From the cell containing the given text, extract its center point as (x, y) coordinate. 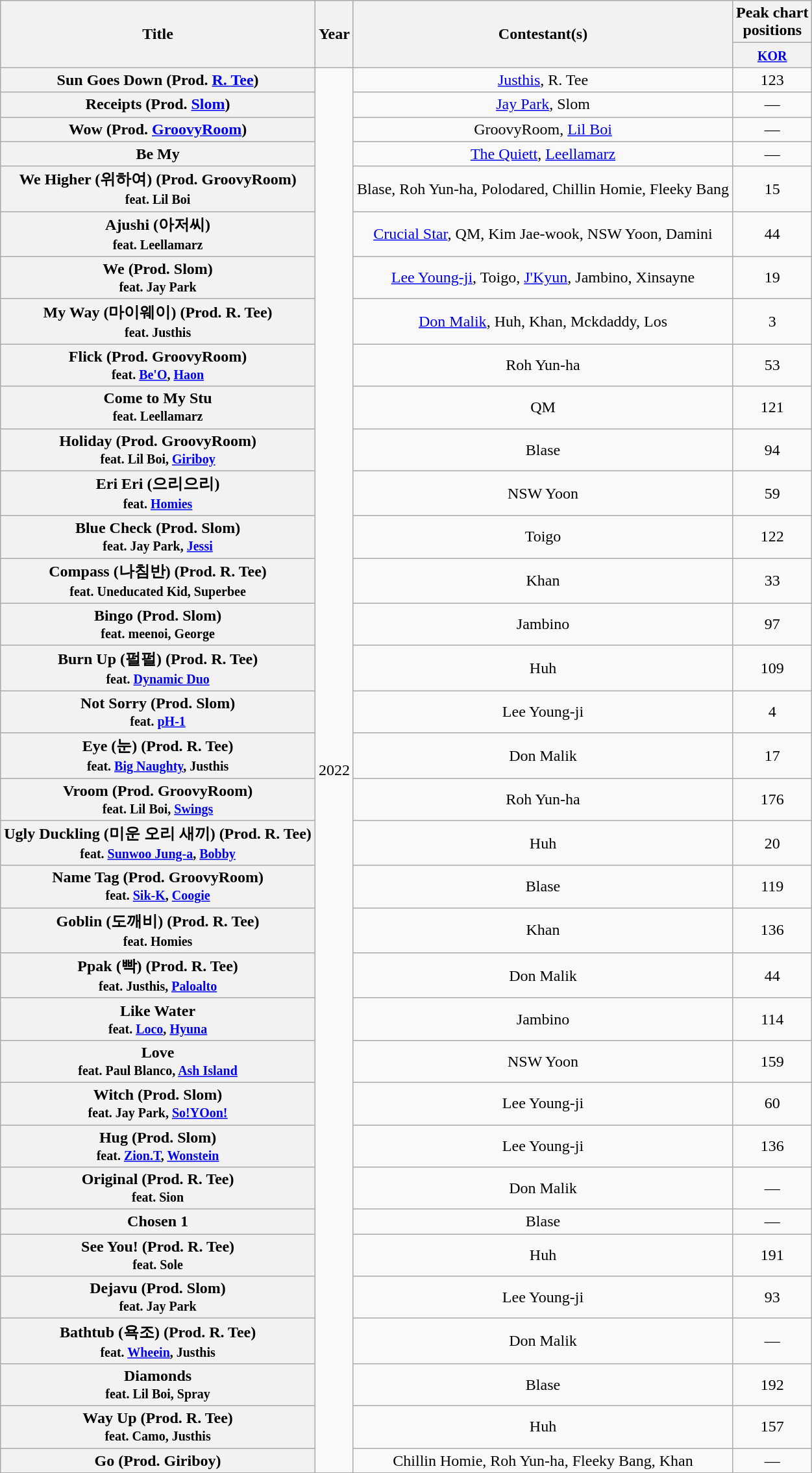
19 (772, 278)
KOR (772, 55)
Not Sorry (Prod. Slom)feat. pH-1 (158, 712)
Don Malik, Huh, Khan, Mckdaddy, Los (543, 321)
Hug (Prod. Slom)feat. Zion.T, Wonstein (158, 1145)
109 (772, 668)
Compass (나침반) (Prod. R. Tee)feat. Uneducated Kid, Superbee (158, 581)
Bingo (Prod. Slom)feat. meenoi, George (158, 625)
Name Tag (Prod. GroovyRoom)feat. Sik-K, Coogie (158, 887)
59 (772, 493)
Witch (Prod. Slom)feat. Jay Park, So!YOon! (158, 1104)
Lee Young-ji, Toigo, J'Kyun, Jambino, Xinsayne (543, 278)
Sun Goes Down (Prod. R. Tee) (158, 80)
159 (772, 1061)
Receipts (Prod. Slom) (158, 105)
Year (334, 34)
3 (772, 321)
Vroom (Prod. GroovyRoom)feat. Lil Boi, Swings (158, 798)
15 (772, 189)
Be My (158, 154)
Burn Up (펄펄) (Prod. R. Tee)feat. Dynamic Duo (158, 668)
192 (772, 1384)
We (Prod. Slom)feat. Jay Park (158, 278)
Original (Prod. R. Tee)feat. Sion (158, 1188)
97 (772, 625)
53 (772, 365)
Lovefeat. Paul Blanco, Ash Island (158, 1061)
Blase, Roh Yun-ha, Polodared, Chillin Homie, Fleeky Bang (543, 189)
Crucial Star, QM, Kim Jae-wook, NSW Yoon, Damini (543, 234)
176 (772, 798)
Eye (눈) (Prod. R. Tee)feat. Big Naughty, Justhis (158, 756)
93 (772, 1297)
20 (772, 843)
122 (772, 538)
123 (772, 80)
Ajushi (아저씨)feat. Leellamarz (158, 234)
See You! (Prod. R. Tee)feat. Sole (158, 1256)
17 (772, 756)
119 (772, 887)
QM (543, 408)
Toigo (543, 538)
Goblin (도깨비) (Prod. R. Tee)feat. Homies (158, 930)
Holiday (Prod. GroovyRoom)feat. Lil Boi, Giriboy (158, 449)
Come to My Stufeat. Leellamarz (158, 408)
121 (772, 408)
Wow (Prod. GroovyRoom) (158, 129)
Chillin Homie, Roh Yun-ha, Fleeky Bang, Khan (543, 1460)
Contestant(s) (543, 34)
Bathtub (욕조) (Prod. R. Tee)feat. Wheein, Justhis (158, 1341)
Blue Check (Prod. Slom)feat. Jay Park, Jessi (158, 538)
114 (772, 1019)
GroovyRoom, Lil Boi (543, 129)
191 (772, 1256)
Chosen 1 (158, 1222)
Eri Eri (으리으리)feat. Homies (158, 493)
Way Up (Prod. R. Tee)feat. Camo, Justhis (158, 1427)
Ppak (빡) (Prod. R. Tee)feat. Justhis, Paloalto (158, 976)
Justhis, R. Tee (543, 80)
2022 (334, 770)
Go (Prod. Giriboy) (158, 1460)
157 (772, 1427)
Ugly Duckling (미운 오리 새끼) (Prod. R. Tee)feat. Sunwoo Jung-a, Bobby (158, 843)
My Way (마이웨이) (Prod. R. Tee)feat. Justhis (158, 321)
We Higher (위하여) (Prod. GroovyRoom)feat. Lil Boi (158, 189)
60 (772, 1104)
4 (772, 712)
94 (772, 449)
Peak chart positions (772, 22)
Dejavu (Prod. Slom)feat. Jay Park (158, 1297)
Like Waterfeat. Loco, Hyuna (158, 1019)
Jay Park, Slom (543, 105)
33 (772, 581)
The Quiett, Leellamarz (543, 154)
Flick (Prod. GroovyRoom)feat. Be'O, Haon (158, 365)
Diamondsfeat. Lil Boi, Spray (158, 1384)
Title (158, 34)
